Return the [x, y] coordinate for the center point of the cell that contains the specified text.  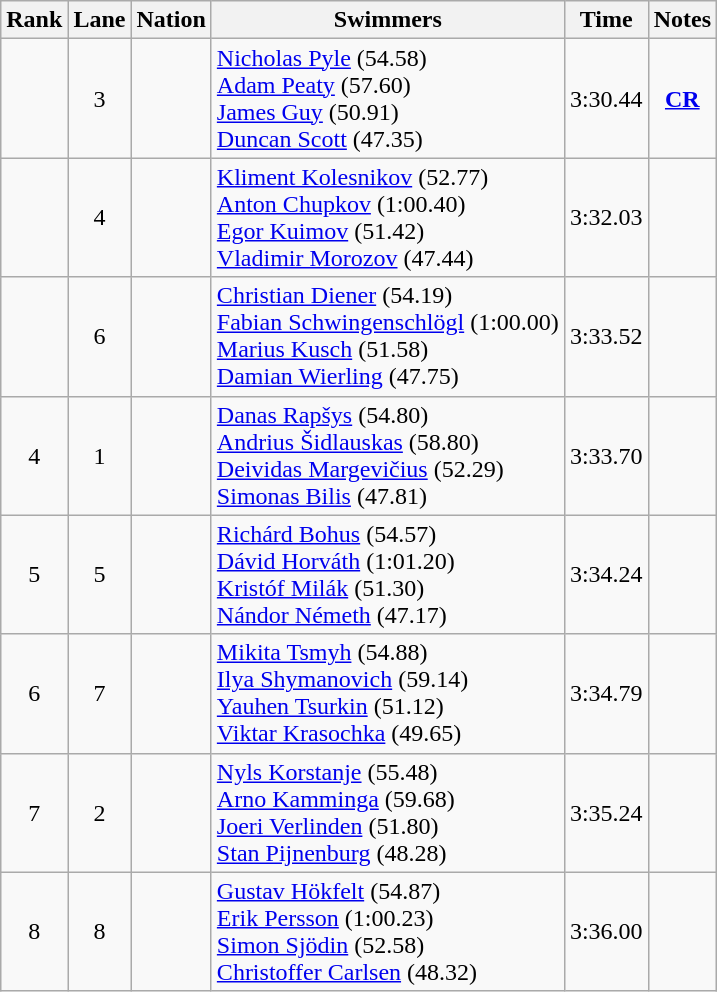
Lane [100, 20]
3:36.00 [606, 932]
Nyls Korstanje (55.48)Arno Kamminga (59.68)Joeri Verlinden (51.80)Stan Pijnenburg (48.28) [388, 812]
3:35.24 [606, 812]
Rank [34, 20]
3:32.03 [606, 218]
Notes [682, 20]
CR [682, 98]
Nation [171, 20]
Kliment Kolesnikov (52.77)Anton Chupkov (1:00.40)Egor Kuimov (51.42)Vladimir Morozov (47.44) [388, 218]
Nicholas Pyle (54.58)Adam Peaty (57.60)James Guy (50.91)Duncan Scott (47.35) [388, 98]
2 [100, 812]
3:33.52 [606, 336]
3:30.44 [606, 98]
Mikita Tsmyh (54.88)Ilya Shymanovich (59.14)Yauhen Tsurkin (51.12)Viktar Krasochka (49.65) [388, 694]
3:34.79 [606, 694]
3 [100, 98]
3:34.24 [606, 574]
3:33.70 [606, 456]
1 [100, 456]
Time [606, 20]
Swimmers [388, 20]
Christian Diener (54.19)Fabian Schwingenschlögl (1:00.00)Marius Kusch (51.58)Damian Wierling (47.75) [388, 336]
Danas Rapšys (54.80)Andrius Šidlauskas (58.80)Deividas Margevičius (52.29)Simonas Bilis (47.81) [388, 456]
Richárd Bohus (54.57)Dávid Horváth (1:01.20)Kristóf Milák (51.30)Nándor Németh (47.17) [388, 574]
Gustav Hökfelt (54.87)Erik Persson (1:00.23)Simon Sjödin (52.58)Christoffer Carlsen (48.32) [388, 932]
